Capture the cell that displays the provided text and extract its (X, Y) central coordinate. 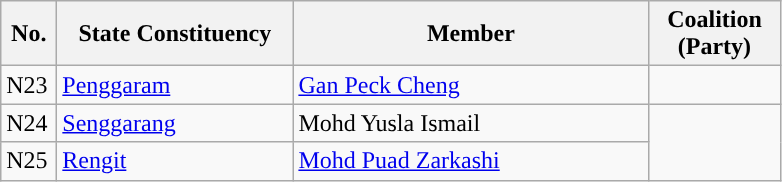
Coalition (Party) (714, 34)
N24 (29, 123)
Member (471, 34)
N25 (29, 161)
No. (29, 34)
Mohd Puad Zarkashi (471, 161)
Penggaram (175, 85)
Rengit (175, 161)
Senggarang (175, 123)
N23 (29, 85)
State Constituency (175, 34)
Mohd Yusla Ismail (471, 123)
Gan Peck Cheng (471, 85)
